Capture the cell that displays the provided text and extract its [x, y] central coordinate. 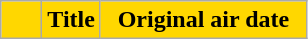
Title [72, 20]
Original air date [203, 20]
